Return [X, Y] of the center of cell containing provided text 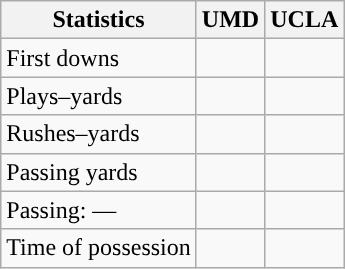
First downs [99, 58]
UMD [230, 20]
Passing yards [99, 172]
Time of possession [99, 248]
Rushes–yards [99, 134]
UCLA [304, 20]
Plays–yards [99, 96]
Passing: –– [99, 210]
Statistics [99, 20]
